Find where the given text appears and provide that cell's center as (X, Y) coordinate. 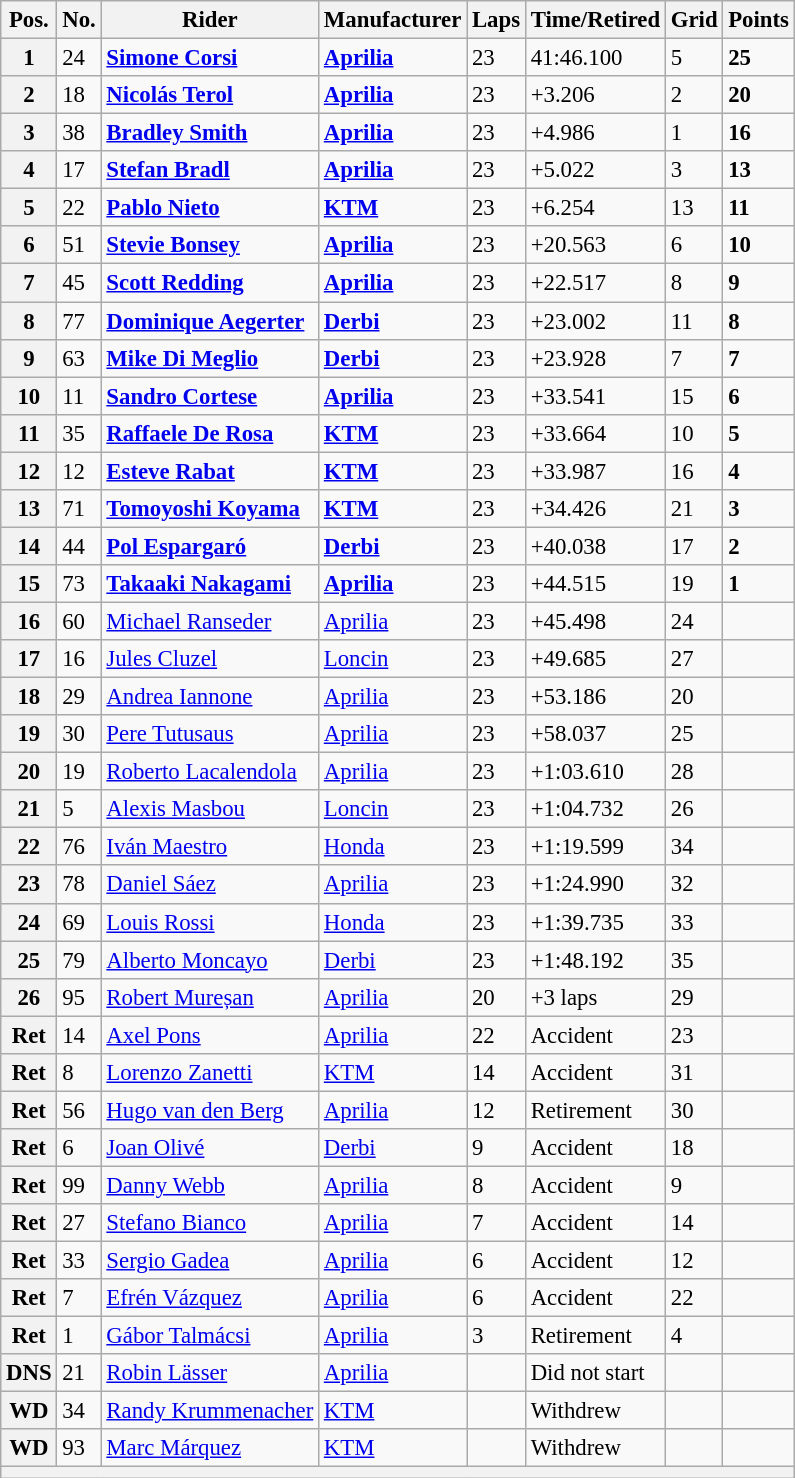
Daniel Sáez (210, 885)
+44.515 (595, 584)
Joan Olivé (210, 1148)
+33.541 (595, 396)
78 (79, 885)
+34.426 (595, 509)
Pablo Nieto (210, 208)
+1:48.192 (595, 960)
Stevie Bonsey (210, 245)
Time/Retired (595, 20)
Raffaele De Rosa (210, 433)
+53.186 (595, 697)
95 (79, 997)
Hugo van den Berg (210, 1110)
31 (694, 1073)
56 (79, 1110)
Stefan Bradl (210, 170)
+1:24.990 (595, 885)
+4.986 (595, 133)
+1:04.732 (595, 809)
+5.022 (595, 170)
Pos. (29, 20)
Dominique Aegerter (210, 321)
Laps (496, 20)
Did not start (595, 1373)
+1:03.610 (595, 772)
73 (79, 584)
+49.685 (595, 659)
Nicolás Terol (210, 95)
79 (79, 960)
Mike Di Meglio (210, 358)
Tomoyoshi Koyama (210, 509)
+22.517 (595, 283)
Marc Márquez (210, 1449)
44 (79, 546)
Danny Webb (210, 1185)
Alexis Masbou (210, 809)
+1:19.599 (595, 847)
+1:39.735 (595, 922)
Bradley Smith (210, 133)
41:46.100 (595, 58)
Scott Redding (210, 283)
Simone Corsi (210, 58)
Efrén Vázquez (210, 1298)
Sandro Cortese (210, 396)
Gábor Talmácsi (210, 1336)
+3 laps (595, 997)
38 (79, 133)
Sergio Gadea (210, 1261)
32 (694, 885)
Pol Espargaró (210, 546)
28 (694, 772)
Grid (694, 20)
45 (79, 283)
+23.928 (595, 358)
99 (79, 1185)
DNS (29, 1373)
+45.498 (595, 621)
Robert Mureșan (210, 997)
76 (79, 847)
Alberto Moncayo (210, 960)
Roberto Lacalendola (210, 772)
Pere Tutusaus (210, 734)
Points (758, 20)
Manufacturer (393, 20)
Takaaki Nakagami (210, 584)
+23.002 (595, 321)
Louis Rossi (210, 922)
69 (79, 922)
+6.254 (595, 208)
60 (79, 621)
No. (79, 20)
+58.037 (595, 734)
51 (79, 245)
Esteve Rabat (210, 471)
93 (79, 1449)
Axel Pons (210, 1035)
Andrea Iannone (210, 697)
+3.206 (595, 95)
Randy Krummenacher (210, 1411)
Rider (210, 20)
Lorenzo Zanetti (210, 1073)
+33.664 (595, 433)
+20.563 (595, 245)
Iván Maestro (210, 847)
Robin Lässer (210, 1373)
77 (79, 321)
71 (79, 509)
Michael Ranseder (210, 621)
63 (79, 358)
+40.038 (595, 546)
+33.987 (595, 471)
Jules Cluzel (210, 659)
Stefano Bianco (210, 1223)
